Provide the [X, Y] coordinate of the cell's center where the given text is located.  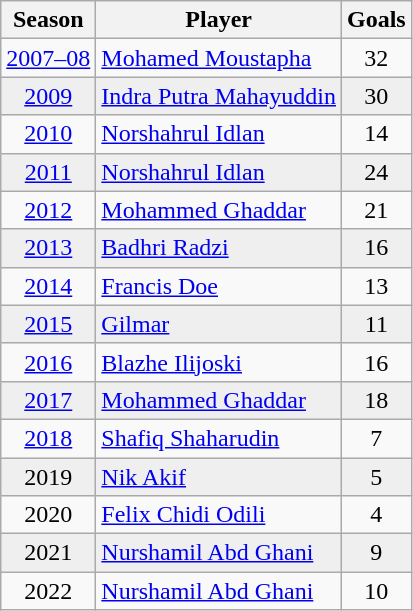
Season [48, 20]
24 [376, 172]
Francis Doe [219, 286]
Mohamed Moustapha [219, 58]
21 [376, 210]
2019 [48, 477]
32 [376, 58]
2016 [48, 362]
10 [376, 591]
Felix Chidi Odili [219, 515]
Indra Putra Mahayuddin [219, 96]
9 [376, 553]
Shafiq Shaharudin [219, 438]
2017 [48, 400]
30 [376, 96]
2014 [48, 286]
13 [376, 286]
Gilmar [219, 324]
2013 [48, 248]
2021 [48, 553]
2009 [48, 96]
2018 [48, 438]
2015 [48, 324]
7 [376, 438]
18 [376, 400]
2020 [48, 515]
Blazhe Ilijoski [219, 362]
4 [376, 515]
Player [219, 20]
2010 [48, 134]
2012 [48, 210]
2011 [48, 172]
11 [376, 324]
5 [376, 477]
2007–08 [48, 58]
Nik Akif [219, 477]
14 [376, 134]
Badhri Radzi [219, 248]
Goals [376, 20]
2022 [48, 591]
